Find where the given text appears and provide that cell's center as (x, y) coordinate. 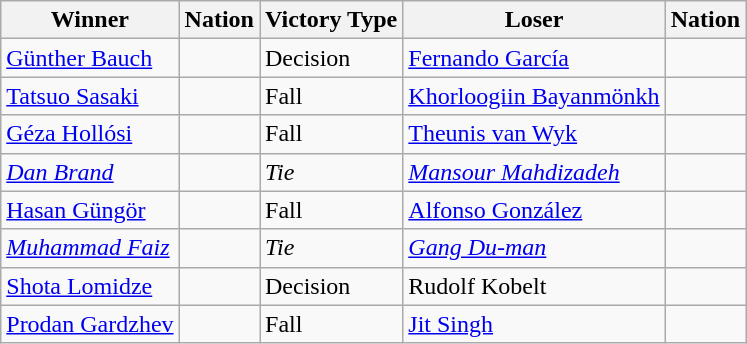
Theunis van Wyk (534, 134)
Muhammad Faiz (90, 248)
Shota Lomidze (90, 286)
Günther Bauch (90, 58)
Jit Singh (534, 324)
Victory Type (332, 20)
Hasan Güngör (90, 210)
Fernando García (534, 58)
Mansour Mahdizadeh (534, 172)
Rudolf Kobelt (534, 286)
Gang Du-man (534, 248)
Loser (534, 20)
Winner (90, 20)
Dan Brand (90, 172)
Tatsuo Sasaki (90, 96)
Géza Hollósi (90, 134)
Khorloogiin Bayanmönkh (534, 96)
Prodan Gardzhev (90, 324)
Alfonso González (534, 210)
